Search for the cell housing the specified text and yield its (X, Y) center coordinate. 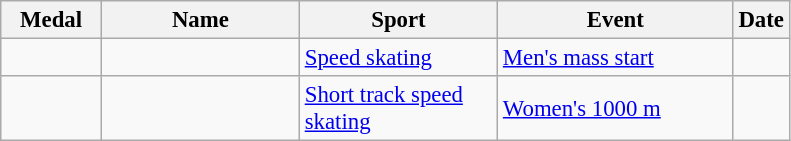
Name (200, 20)
Speed skating (398, 58)
Medal (52, 20)
Date (761, 20)
Men's mass start (616, 58)
Sport (398, 20)
Event (616, 20)
Short track speed skating (398, 108)
Women's 1000 m (616, 108)
